Locate the cell with the specified text and output its (x, y) center coordinate. 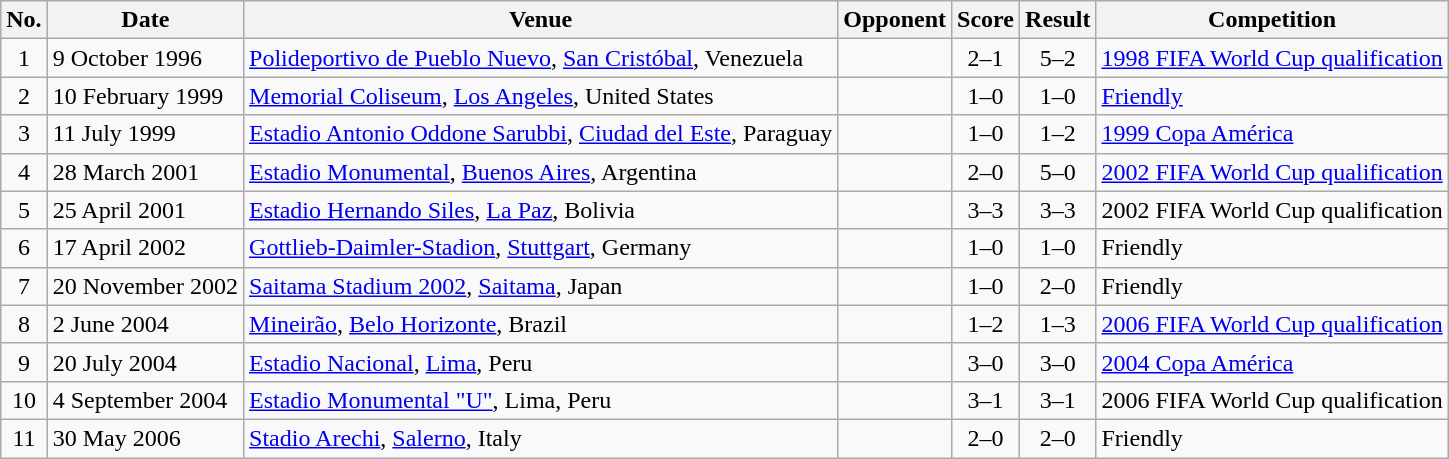
Memorial Coliseum, Los Angeles, United States (541, 96)
20 November 2002 (145, 286)
Score (986, 20)
Stadio Arechi, Salerno, Italy (541, 438)
5–0 (1058, 172)
10 February 1999 (145, 96)
Estadio Monumental, Buenos Aires, Argentina (541, 172)
Venue (541, 20)
No. (24, 20)
Result (1058, 20)
Saitama Stadium 2002, Saitama, Japan (541, 286)
1 (24, 58)
11 (24, 438)
Opponent (895, 20)
1999 Copa América (1272, 134)
Polideportivo de Pueblo Nuevo, San Cristóbal, Venezuela (541, 58)
Estadio Nacional, Lima, Peru (541, 362)
4 September 2004 (145, 400)
1998 FIFA World Cup qualification (1272, 58)
8 (24, 324)
5–2 (1058, 58)
25 April 2001 (145, 210)
17 April 2002 (145, 248)
2004 Copa América (1272, 362)
9 October 1996 (145, 58)
1–3 (1058, 324)
10 (24, 400)
Estadio Monumental "U", Lima, Peru (541, 400)
9 (24, 362)
Estadio Antonio Oddone Sarubbi, Ciudad del Este, Paraguay (541, 134)
30 May 2006 (145, 438)
7 (24, 286)
4 (24, 172)
28 March 2001 (145, 172)
3 (24, 134)
11 July 1999 (145, 134)
Gottlieb-Daimler-Stadion, Stuttgart, Germany (541, 248)
2–1 (986, 58)
20 July 2004 (145, 362)
2 June 2004 (145, 324)
Competition (1272, 20)
5 (24, 210)
Estadio Hernando Siles, La Paz, Bolivia (541, 210)
Date (145, 20)
2 (24, 96)
Mineirão, Belo Horizonte, Brazil (541, 324)
6 (24, 248)
